Return [X, Y] of the center of cell containing provided text 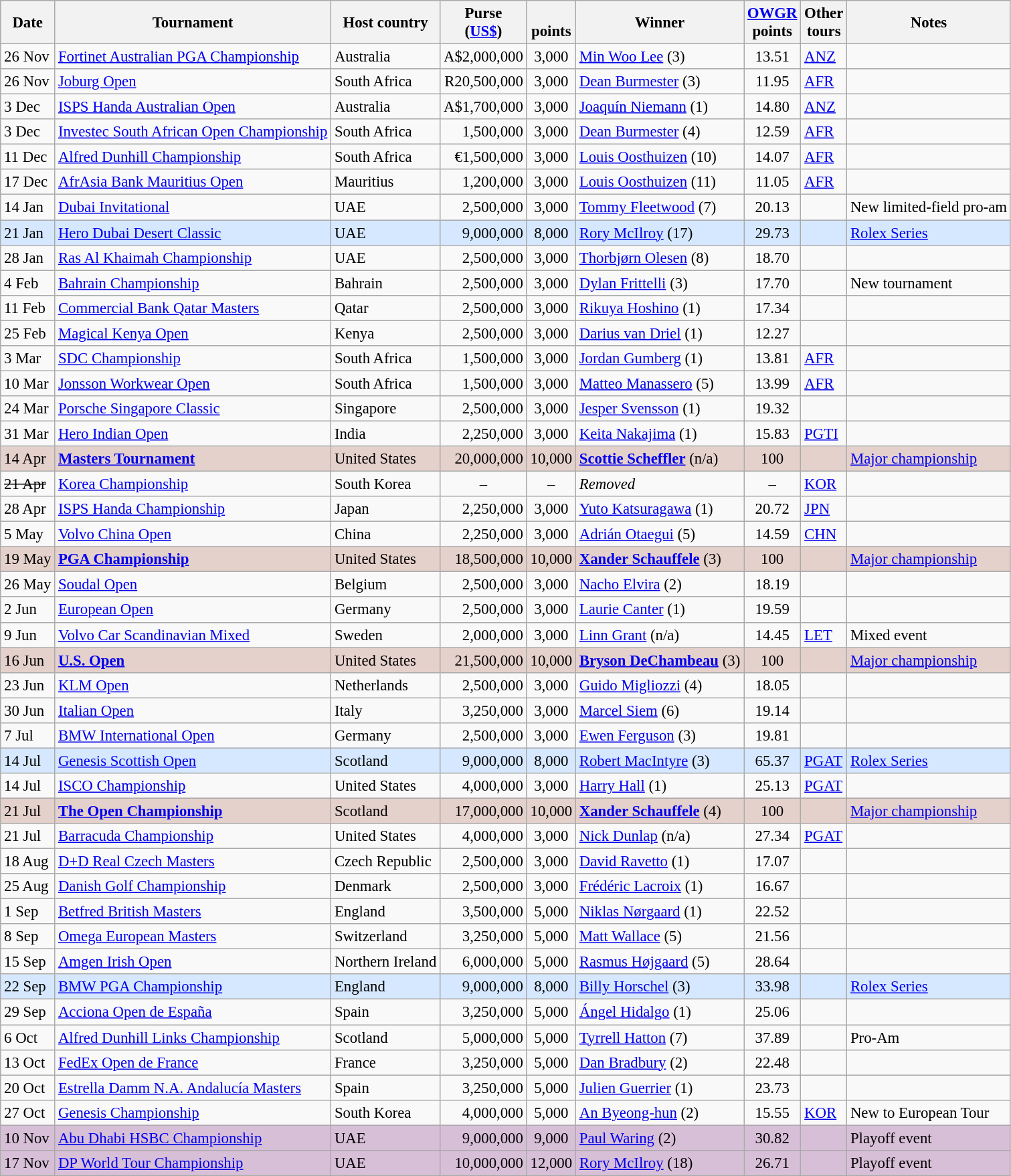
New to European Tour [929, 1112]
Belgium [385, 585]
Acciona Open de España [193, 1012]
Soudal Open [193, 585]
Barracuda Championship [193, 836]
European Open [193, 610]
4 Feb [28, 283]
2 Jun [28, 610]
29 Sep [28, 1012]
28.64 [772, 962]
28 Apr [28, 509]
AfrAsia Bank Mauritius Open [193, 183]
New limited-field pro-am [929, 207]
22 Sep [28, 987]
China [385, 534]
17.70 [772, 283]
Yuto Katsuragawa (1) [660, 509]
Switzerland [385, 937]
Marcel Siem (6) [660, 710]
18.19 [772, 585]
€1,500,000 [484, 157]
17.34 [772, 308]
17,000,000 [484, 811]
18,500,000 [484, 559]
Harry Hall (1) [660, 786]
19.32 [772, 409]
Bahrain Championship [193, 283]
16 Jun [28, 660]
7 Jul [28, 736]
Rasmus Højgaard (5) [660, 962]
Dylan Frittelli (3) [660, 283]
1 Sep [28, 912]
Sweden [385, 635]
Ras Al Khaimah Championship [193, 258]
Keita Nakajima (1) [660, 433]
25 Aug [28, 886]
Paul Waring (2) [660, 1138]
An Byeong-hun (2) [660, 1112]
18.70 [772, 258]
Winner [660, 23]
19.59 [772, 610]
Alfred Dunhill Links Championship [193, 1038]
30 Jun [28, 710]
Louis Oosthuizen (10) [660, 157]
France [385, 1062]
Danish Golf Championship [193, 886]
8 Sep [28, 937]
Bryson DeChambeau (3) [660, 660]
Dubai Invitational [193, 207]
24 Mar [28, 409]
5,000,000 [484, 1038]
Scottie Scheffler (n/a) [660, 459]
Date [28, 23]
27.34 [772, 836]
37.89 [772, 1038]
Hero Indian Open [193, 433]
15.83 [772, 433]
6,000,000 [484, 962]
Removed [660, 484]
11.95 [772, 82]
31 Mar [28, 433]
Porsche Singapore Classic [193, 409]
33.98 [772, 987]
Denmark [385, 886]
Xander Schauffele (4) [660, 811]
Darius van Driel (1) [660, 333]
U.S. Open [193, 660]
Tommy Fleetwood (7) [660, 207]
Fortinet Australian PGA Championship [193, 57]
14.80 [772, 107]
points [551, 23]
Volvo China Open [193, 534]
20 Oct [28, 1088]
65.37 [772, 761]
Netherlands [385, 685]
Japan [385, 509]
25.06 [772, 1012]
18.05 [772, 685]
Estrella Damm N.A. Andalucía Masters [193, 1088]
25.13 [772, 786]
12.59 [772, 132]
Laurie Canter (1) [660, 610]
David Ravetto (1) [660, 862]
5 May [28, 534]
19.81 [772, 736]
9 Jun [28, 635]
Masters Tournament [193, 459]
26.71 [772, 1163]
14 Jan [28, 207]
21.56 [772, 937]
14 Apr [28, 459]
CHN [824, 534]
Billy Horschel (3) [660, 987]
Abu Dhabi HSBC Championship [193, 1138]
Guido Migliozzi (4) [660, 685]
Northern Ireland [385, 962]
29.73 [772, 233]
Purse(US$) [484, 23]
20.72 [772, 509]
ISPS Handa Championship [193, 509]
28 Jan [28, 258]
27 Oct [28, 1112]
FedEx Open de France [193, 1062]
Investec South African Open Championship [193, 132]
Julien Guerrier (1) [660, 1088]
JPN [824, 509]
Hero Dubai Desert Classic [193, 233]
DP World Tour Championship [193, 1163]
India [385, 433]
3,500,000 [484, 912]
22.52 [772, 912]
Jonsson Workwear Open [193, 383]
Notes [929, 23]
21,500,000 [484, 660]
LET [824, 635]
21 Apr [28, 484]
Matt Wallace (5) [660, 937]
Joburg Open [193, 82]
Mauritius [385, 183]
12,000 [551, 1163]
PGA Championship [193, 559]
16.67 [772, 886]
The Open Championship [193, 811]
10 Mar [28, 383]
Commercial Bank Qatar Masters [193, 308]
Czech Republic [385, 862]
9,000 [551, 1138]
Tournament [193, 23]
Tyrrell Hatton (7) [660, 1038]
10,000,000 [484, 1163]
23.73 [772, 1088]
15 Sep [28, 962]
BMW PGA Championship [193, 987]
Robert MacIntyre (3) [660, 761]
OWGRpoints [772, 23]
11.05 [772, 183]
Rory McIlroy (17) [660, 233]
10 Nov [28, 1138]
Omega European Masters [193, 937]
BMW International Open [193, 736]
3 Mar [28, 359]
Niklas Nørgaard (1) [660, 912]
11 Feb [28, 308]
13.99 [772, 383]
Dean Burmester (3) [660, 82]
Jordan Gumberg (1) [660, 359]
Thorbjørn Olesen (8) [660, 258]
18 Aug [28, 862]
14.45 [772, 635]
6 Oct [28, 1038]
13.51 [772, 57]
15.55 [772, 1112]
Betfred British Masters [193, 912]
25 Feb [28, 333]
14.07 [772, 157]
Korea Championship [193, 484]
Xander Schauffele (3) [660, 559]
Dan Bradbury (2) [660, 1062]
Louis Oosthuizen (11) [660, 183]
Linn Grant (n/a) [660, 635]
20,000,000 [484, 459]
Bahrain [385, 283]
Italy [385, 710]
Alfred Dunhill Championship [193, 157]
1,200,000 [484, 183]
30.82 [772, 1138]
23 Jun [28, 685]
KLM Open [193, 685]
13.81 [772, 359]
13 Oct [28, 1062]
Dean Burmester (4) [660, 132]
ISCO Championship [193, 786]
17 Nov [28, 1163]
19 May [28, 559]
Jesper Svensson (1) [660, 409]
SDC Championship [193, 359]
Amgen Irish Open [193, 962]
New tournament [929, 283]
Othertours [824, 23]
Magical Kenya Open [193, 333]
21 Jan [28, 233]
Italian Open [193, 710]
14.59 [772, 534]
Rory McIlroy (18) [660, 1163]
2,000,000 [484, 635]
20.13 [772, 207]
12.27 [772, 333]
Matteo Manassero (5) [660, 383]
Nick Dunlap (n/a) [660, 836]
Joaquín Niemann (1) [660, 107]
ISPS Handa Australian Open [193, 107]
Kenya [385, 333]
Mixed event [929, 635]
A$1,700,000 [484, 107]
R20,500,000 [484, 82]
22.48 [772, 1062]
Adrián Otaegui (5) [660, 534]
Rikuya Hoshino (1) [660, 308]
Host country [385, 23]
17.07 [772, 862]
Min Woo Lee (3) [660, 57]
19.14 [772, 710]
Ewen Ferguson (3) [660, 736]
26 May [28, 585]
D+D Real Czech Masters [193, 862]
PGTI [824, 433]
Singapore [385, 409]
Genesis Scottish Open [193, 761]
17 Dec [28, 183]
Nacho Elvira (2) [660, 585]
Pro-Am [929, 1038]
Volvo Car Scandinavian Mixed [193, 635]
A$2,000,000 [484, 57]
Ángel Hidalgo (1) [660, 1012]
Frédéric Lacroix (1) [660, 886]
Qatar [385, 308]
Genesis Championship [193, 1112]
11 Dec [28, 157]
